Detect which cell encompasses the target text, then output its [x, y] center coordinate. 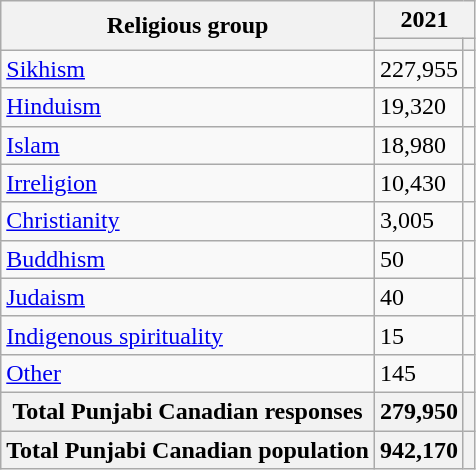
227,955 [418, 69]
Islam [188, 145]
Other [188, 373]
Total Punjabi Canadian responses [188, 411]
Hinduism [188, 107]
3,005 [418, 221]
279,950 [418, 411]
Religious group [188, 26]
Buddhism [188, 259]
Irreligion [188, 183]
Indigenous spirituality [188, 335]
10,430 [418, 183]
Judaism [188, 297]
942,170 [418, 449]
Total Punjabi Canadian population [188, 449]
50 [418, 259]
40 [418, 297]
Christianity [188, 221]
19,320 [418, 107]
2021 [424, 20]
18,980 [418, 145]
15 [418, 335]
145 [418, 373]
Sikhism [188, 69]
